Determine the [x, y] coordinate at the center of the cell enclosing the given text.  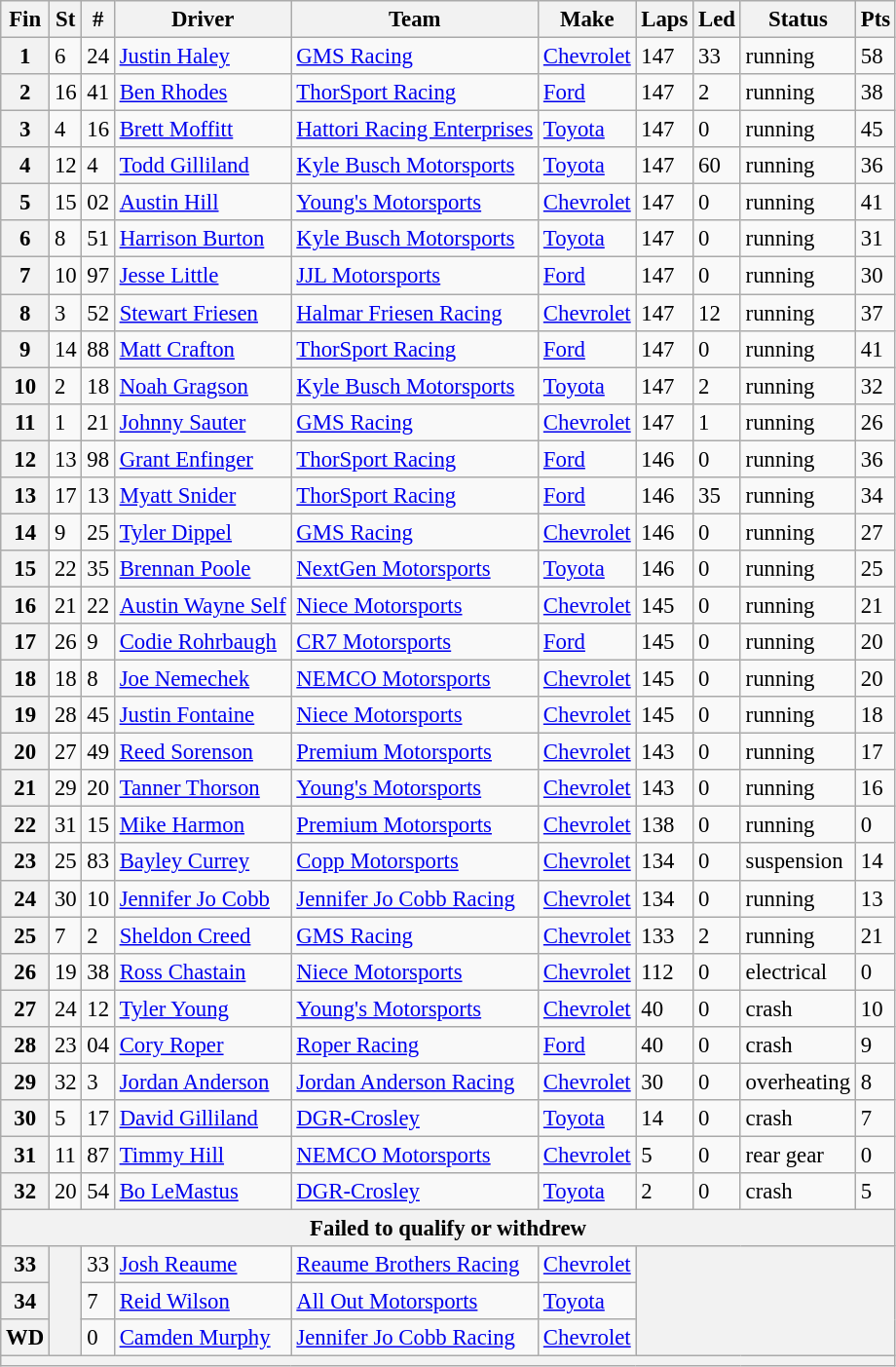
Justin Fontaine [203, 715]
Timmy Hill [203, 1155]
Jordan Anderson Racing [415, 1082]
Codie Rohrbaugh [203, 642]
Brett Moffitt [203, 130]
Ross Chastain [203, 971]
Pts [875, 19]
Reaume Brothers Racing [415, 1265]
Brennan Poole [203, 569]
Myatt Snider [203, 496]
Camden Murphy [203, 1338]
Team [415, 19]
Laps [664, 19]
Todd Gilliland [203, 166]
St [66, 19]
88 [97, 349]
Failed to qualify or withdrew [448, 1229]
97 [97, 276]
Johnny Sauter [203, 422]
Ben Rhodes [203, 93]
JJL Motorsports [415, 276]
Justin Haley [203, 57]
electrical [798, 971]
Reed Sorenson [203, 752]
Sheldon Creed [203, 935]
Tyler Young [203, 1008]
52 [97, 313]
02 [97, 203]
Tyler Dippel [203, 532]
rear gear [798, 1155]
Bo LeMastus [203, 1192]
Josh Reaume [203, 1265]
Hattori Racing Enterprises [415, 130]
Austin Hill [203, 203]
suspension [798, 862]
58 [875, 57]
# [97, 19]
Jesse Little [203, 276]
138 [664, 825]
04 [97, 1045]
112 [664, 971]
Harrison Burton [203, 239]
98 [97, 459]
David Gilliland [203, 1119]
Roper Racing [415, 1045]
Driver [203, 19]
60 [717, 166]
37 [875, 313]
Austin Wayne Self [203, 605]
Halmar Friesen Racing [415, 313]
NextGen Motorsports [415, 569]
54 [97, 1192]
Bayley Currey [203, 862]
49 [97, 752]
83 [97, 862]
WD [25, 1338]
Led [717, 19]
overheating [798, 1082]
Cory Roper [203, 1045]
Reid Wilson [203, 1302]
Grant Enfinger [203, 459]
Noah Gragson [203, 386]
87 [97, 1155]
Matt Crafton [203, 349]
Make [587, 19]
133 [664, 935]
Tanner Thorson [203, 788]
Fin [25, 19]
Stewart Friesen [203, 313]
Jordan Anderson [203, 1082]
All Out Motorsports [415, 1302]
CR7 Motorsports [415, 642]
51 [97, 239]
Status [798, 19]
Joe Nemechek [203, 679]
Copp Motorsports [415, 862]
Jennifer Jo Cobb [203, 898]
Mike Harmon [203, 825]
